Find where the given text appears and provide that cell's center as (X, Y) coordinate. 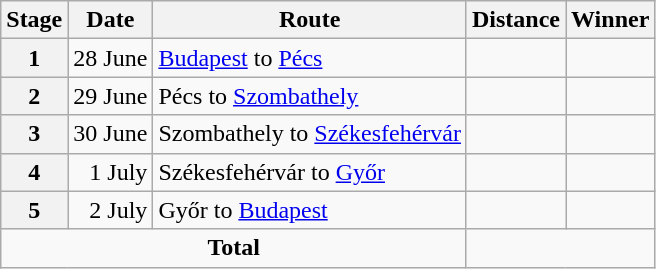
2 July (110, 210)
Date (110, 20)
Székesfehérvár to Győr (310, 172)
1 July (110, 172)
2 (34, 96)
Szombathely to Székesfehérvár (310, 134)
Distance (516, 20)
28 June (110, 58)
4 (34, 172)
Győr to Budapest (310, 210)
5 (34, 210)
3 (34, 134)
Stage (34, 20)
Total (234, 248)
1 (34, 58)
29 June (110, 96)
30 June (110, 134)
Budapest to Pécs (310, 58)
Route (310, 20)
Pécs to Szombathely (310, 96)
Winner (610, 20)
